Search for the cell housing the specified text and yield its [x, y] center coordinate. 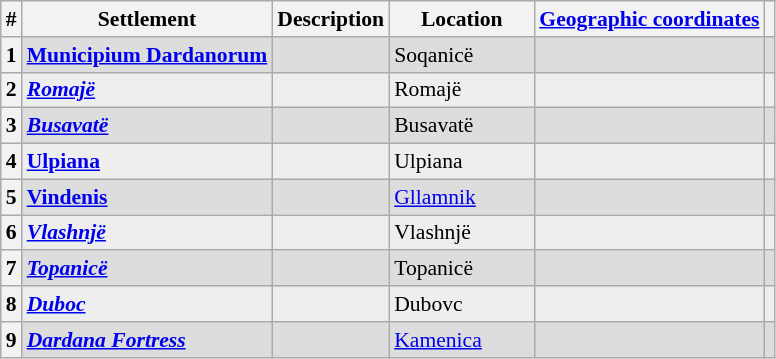
9 [12, 340]
Description [330, 19]
8 [12, 304]
Soqanicë [462, 55]
Dubovc [462, 304]
Municipium Dardanorum [148, 55]
6 [12, 233]
Geographic coordinates [649, 19]
1 [12, 55]
# [12, 19]
Location [462, 19]
5 [12, 197]
Kamenica [462, 340]
Duboc [148, 304]
3 [12, 126]
2 [12, 90]
7 [12, 269]
Settlement [148, 19]
Dardana Fortress [148, 340]
4 [12, 162]
Vindenis [148, 197]
Gllamnik [462, 197]
